Output the [x, y] coordinate of the center of the cell containing the given text.  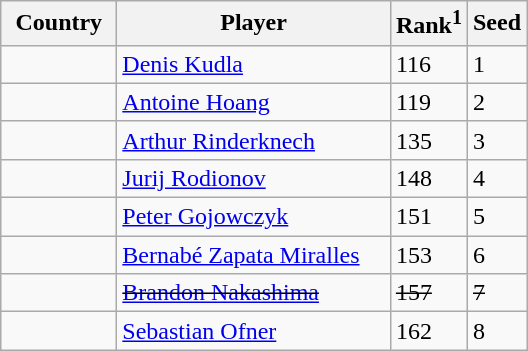
Rank1 [428, 24]
Denis Kudla [254, 64]
2 [496, 102]
1 [496, 64]
4 [496, 178]
119 [428, 102]
148 [428, 178]
135 [428, 140]
Brandon Nakashima [254, 293]
5 [496, 217]
Jurij Rodionov [254, 178]
7 [496, 293]
Bernabé Zapata Miralles [254, 255]
116 [428, 64]
Sebastian Ofner [254, 331]
153 [428, 255]
Seed [496, 24]
Country [59, 24]
6 [496, 255]
8 [496, 331]
Arthur Rinderknech [254, 140]
Player [254, 24]
151 [428, 217]
162 [428, 331]
Peter Gojowczyk [254, 217]
157 [428, 293]
Antoine Hoang [254, 102]
3 [496, 140]
